Return the (x, y) coordinate for the center point of the cell that contains the specified text.  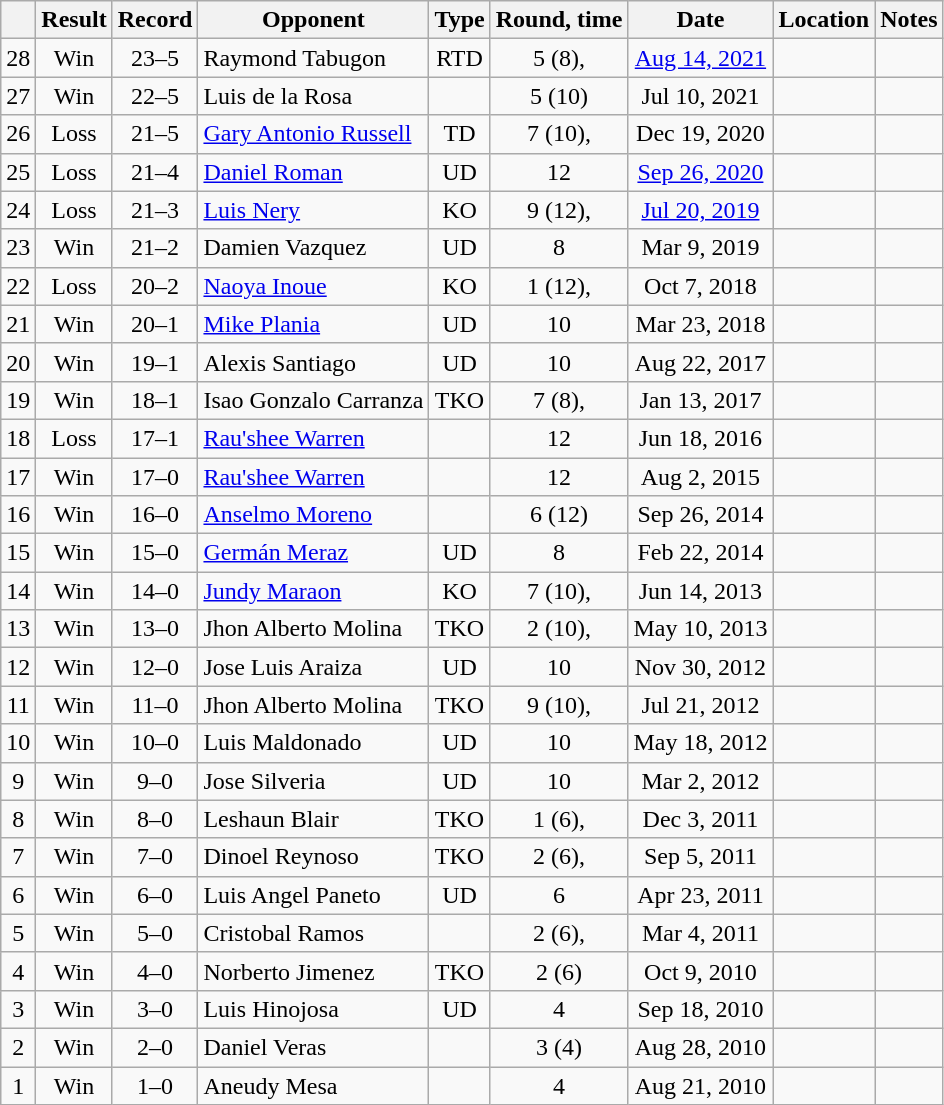
15–0 (155, 553)
1 (18, 1085)
14–0 (155, 591)
16 (18, 515)
6 (12) (559, 515)
22 (18, 286)
23 (18, 248)
Sep 5, 2011 (700, 857)
1 (12), (559, 286)
Isao Gonzalo Carranza (314, 400)
Date (700, 20)
Notes (909, 20)
Dec 3, 2011 (700, 819)
Location (824, 20)
Luis Maldonado (314, 743)
14 (18, 591)
RTD (460, 58)
Type (460, 20)
2 (10), (559, 629)
15 (18, 553)
5 (8), (559, 58)
25 (18, 172)
3 (18, 1009)
5 (10) (559, 96)
21–3 (155, 210)
Sep 26, 2020 (700, 172)
3–0 (155, 1009)
13 (18, 629)
Luis de la Rosa (314, 96)
22–5 (155, 96)
May 18, 2012 (700, 743)
Mar 9, 2019 (700, 248)
Germán Meraz (314, 553)
Oct 9, 2010 (700, 971)
Oct 7, 2018 (700, 286)
Naoya Inoue (314, 286)
Round, time (559, 20)
9 (12), (559, 210)
Dinoel Reynoso (314, 857)
7 (8), (559, 400)
28 (18, 58)
Daniel Veras (314, 1047)
Anselmo Moreno (314, 515)
Aug 21, 2010 (700, 1085)
17–0 (155, 477)
Jun 18, 2016 (700, 438)
Jul 20, 2019 (700, 210)
Aug 28, 2010 (700, 1047)
12–0 (155, 667)
Alexis Santiago (314, 362)
Norberto Jimenez (314, 971)
Mar 4, 2011 (700, 933)
21–2 (155, 248)
Mike Plania (314, 324)
Result (74, 20)
Feb 22, 2014 (700, 553)
7 (18, 857)
17 (18, 477)
18–1 (155, 400)
2 (18, 1047)
24 (18, 210)
Luis Nery (314, 210)
Jundy Maraon (314, 591)
Leshaun Blair (314, 819)
21–4 (155, 172)
13–0 (155, 629)
Sep 18, 2010 (700, 1009)
Aug 22, 2017 (700, 362)
Daniel Roman (314, 172)
5–0 (155, 933)
9–0 (155, 781)
9 (18, 781)
11 (18, 705)
Opponent (314, 20)
17–1 (155, 438)
Jul 21, 2012 (700, 705)
19 (18, 400)
Aug 14, 2021 (700, 58)
Nov 30, 2012 (700, 667)
Raymond Tabugon (314, 58)
TD (460, 134)
Gary Antonio Russell (314, 134)
11–0 (155, 705)
1 (6), (559, 819)
19–1 (155, 362)
Luis Angel Paneto (314, 895)
Damien Vazquez (314, 248)
Jun 14, 2013 (700, 591)
Aug 2, 2015 (700, 477)
Jul 10, 2021 (700, 96)
18 (18, 438)
16–0 (155, 515)
26 (18, 134)
Sep 26, 2014 (700, 515)
Luis Hinojosa (314, 1009)
5 (18, 933)
Mar 23, 2018 (700, 324)
1–0 (155, 1085)
2 (6) (559, 971)
Aneudy Mesa (314, 1085)
7–0 (155, 857)
10–0 (155, 743)
May 10, 2013 (700, 629)
Record (155, 20)
3 (4) (559, 1047)
Jose Silveria (314, 781)
23–5 (155, 58)
Dec 19, 2020 (700, 134)
20 (18, 362)
Mar 2, 2012 (700, 781)
27 (18, 96)
Apr 23, 2011 (700, 895)
Jan 13, 2017 (700, 400)
Jose Luis Araiza (314, 667)
9 (10), (559, 705)
20–2 (155, 286)
2–0 (155, 1047)
20–1 (155, 324)
21 (18, 324)
21–5 (155, 134)
Cristobal Ramos (314, 933)
6–0 (155, 895)
8–0 (155, 819)
4–0 (155, 971)
